For the text-containing cell, return its midpoint in [x, y] coordinate format. 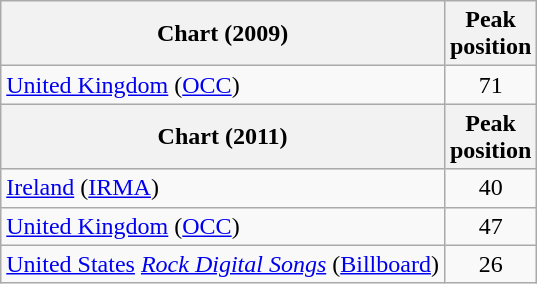
71 [490, 85]
Chart (2011) [223, 136]
40 [490, 188]
47 [490, 226]
26 [490, 264]
Ireland (IRMA) [223, 188]
Chart (2009) [223, 34]
United States Rock Digital Songs (Billboard) [223, 264]
